Scan for the cell matching the given text and deliver its [X, Y] coordinate at center. 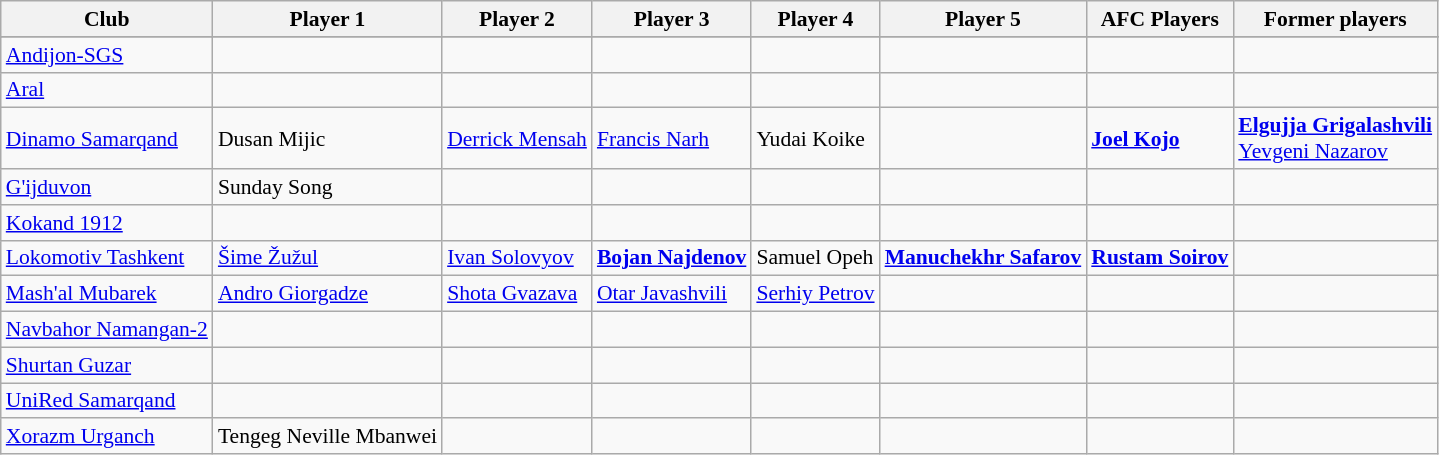
Serhiy Petrov [815, 294]
Manuchekhr Safarov [984, 258]
Francis Narh [672, 138]
Player 3 [672, 19]
Xorazm Urganch [107, 437]
Joel Kojo [1160, 138]
Player 1 [328, 19]
Rustam Soirov [1160, 258]
Derrick Mensah [517, 138]
Shota Gvazava [517, 294]
Šime Žužul [328, 258]
Dusan Mijic [328, 138]
Samuel Opeh [815, 258]
Ivan Solovyov [517, 258]
Andijon-SGS [107, 55]
Tengeg Neville Mbanwei [328, 437]
Elgujja Grigalashvili Yevgeni Nazarov [1335, 138]
Player 4 [815, 19]
Aral [107, 90]
Otar Javashvili [672, 294]
Player 5 [984, 19]
Club [107, 19]
G'ijduvon [107, 187]
Player 2 [517, 19]
Sunday Song [328, 187]
UniRed Samarqand [107, 401]
Shurtan Guzar [107, 365]
Former players [1335, 19]
Dinamo Samarqand [107, 138]
Lokomotiv Tashkent [107, 258]
Yudai Koike [815, 138]
Bojan Najdenov [672, 258]
Navbahor Namangan-2 [107, 330]
Mash'al Mubarek [107, 294]
AFC Players [1160, 19]
Andro Giorgadze [328, 294]
Kokand 1912 [107, 223]
